Find where the given text appears and provide that cell's center as (x, y) coordinate. 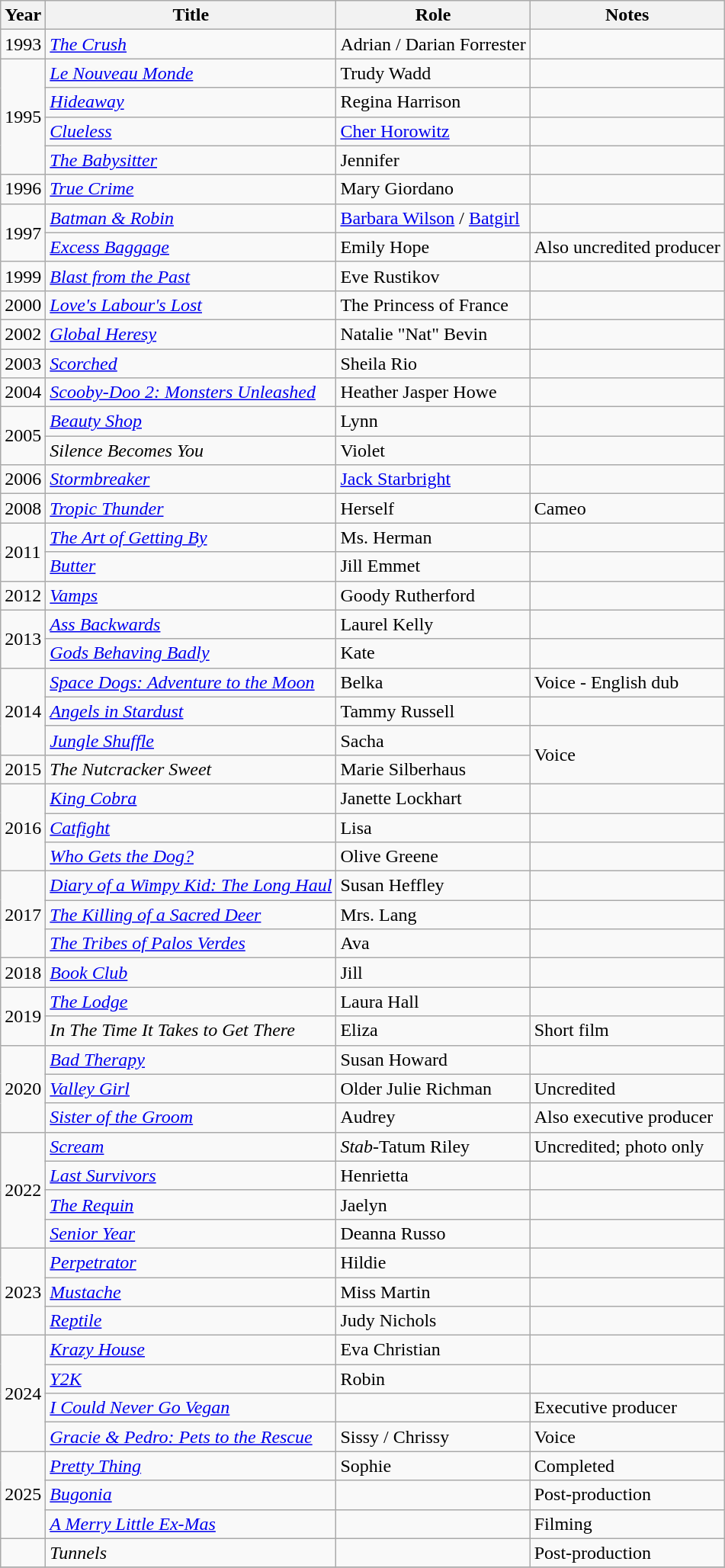
Beauty Shop (191, 422)
Mrs. Lang (433, 915)
Deanna Russo (433, 1233)
1999 (23, 276)
Sacha (433, 740)
Tropic Thunder (191, 508)
Hildie (433, 1262)
Vamps (191, 595)
The Princess of France (433, 305)
Jaelyn (433, 1204)
2006 (23, 479)
Title (191, 15)
Janette Lockhart (433, 798)
2003 (23, 364)
1993 (23, 44)
Stab-Tatum Riley (433, 1146)
Also uncredited producer (627, 247)
Lisa (433, 827)
1996 (23, 189)
Gods Behaving Badly (191, 653)
Herself (433, 508)
Susan Heffley (433, 886)
King Cobra (191, 798)
Book Club (191, 973)
2011 (23, 552)
Tunnels (191, 1553)
Completed (627, 1466)
Scooby-Doo 2: Monsters Unleashed (191, 393)
Emily Hope (433, 247)
Barbara Wilson / Batgirl (433, 218)
Sissy / Chrissy (433, 1437)
Catfight (191, 827)
Krazy House (191, 1350)
Space Dogs: Adventure to the Moon (191, 682)
Eva Christian (433, 1350)
Jungle Shuffle (191, 740)
2016 (23, 827)
Love's Labour's Lost (191, 305)
Y2K (191, 1379)
Diary of a Wimpy Kid: The Long Haul (191, 886)
The Nutcracker Sweet (191, 769)
Bugonia (191, 1495)
Uncredited; photo only (627, 1146)
Angels in Stardust (191, 711)
Belka (433, 682)
2012 (23, 595)
Blast from the Past (191, 276)
The Tribes of Palos Verdes (191, 944)
Gracie & Pedro: Pets to the Rescue (191, 1437)
Robin (433, 1379)
Also executive producer (627, 1117)
True Crime (191, 189)
Silence Becomes You (191, 451)
Sophie (433, 1466)
The Art of Getting By (191, 537)
The Killing of a Sacred Deer (191, 915)
Perpetrator (191, 1262)
2000 (23, 305)
The Babysitter (191, 160)
I Could Never Go Vegan (191, 1408)
In The Time It Takes to Get There (191, 1031)
Marie Silberhaus (433, 769)
Sister of the Groom (191, 1117)
Susan Howard (433, 1060)
Batman & Robin (191, 218)
Filming (627, 1524)
Kate (433, 653)
2017 (23, 915)
Jack Starbright (433, 479)
Natalie "Nat" Bevin (433, 334)
Clueless (191, 131)
Short film (627, 1031)
Hideaway (191, 102)
Valley Girl (191, 1089)
Who Gets the Dog? (191, 857)
Olive Greene (433, 857)
2018 (23, 973)
Ms. Herman (433, 537)
Judy Nichols (433, 1321)
Henrietta (433, 1175)
The Requin (191, 1204)
Jill Emmet (433, 566)
Laura Hall (433, 1002)
2008 (23, 508)
Cameo (627, 508)
2005 (23, 436)
Year (23, 15)
2023 (23, 1291)
2015 (23, 769)
2002 (23, 334)
Eliza (433, 1031)
Executive producer (627, 1408)
Laurel Kelly (433, 624)
2004 (23, 393)
Excess Baggage (191, 247)
Scream (191, 1146)
Tammy Russell (433, 711)
Trudy Wadd (433, 73)
Lynn (433, 422)
Global Heresy (191, 334)
Mustache (191, 1292)
Role (433, 15)
Butter (191, 566)
Jill (433, 973)
The Lodge (191, 1002)
Voice - English dub (627, 682)
Scorched (191, 364)
Senior Year (191, 1233)
2022 (23, 1190)
Reptile (191, 1321)
Mary Giordano (433, 189)
Uncredited (627, 1089)
2014 (23, 711)
Pretty Thing (191, 1466)
Violet (433, 451)
Miss Martin (433, 1292)
Bad Therapy (191, 1060)
Ava (433, 944)
2013 (23, 639)
Heather Jasper Howe (433, 393)
1995 (23, 117)
Goody Rutherford (433, 595)
2025 (23, 1495)
Stormbreaker (191, 479)
Regina Harrison (433, 102)
Le Nouveau Monde (191, 73)
Cher Horowitz (433, 131)
Jennifer (433, 160)
Notes (627, 15)
Last Survivors (191, 1175)
Older Julie Richman (433, 1089)
Eve Rustikov (433, 276)
A Merry Little Ex-Mas (191, 1524)
Adrian / Darian Forrester (433, 44)
1997 (23, 232)
2020 (23, 1089)
2024 (23, 1393)
Ass Backwards (191, 624)
Sheila Rio (433, 364)
Audrey (433, 1117)
2019 (23, 1016)
The Crush (191, 44)
